Capture the cell that displays the provided text and extract its [x, y] central coordinate. 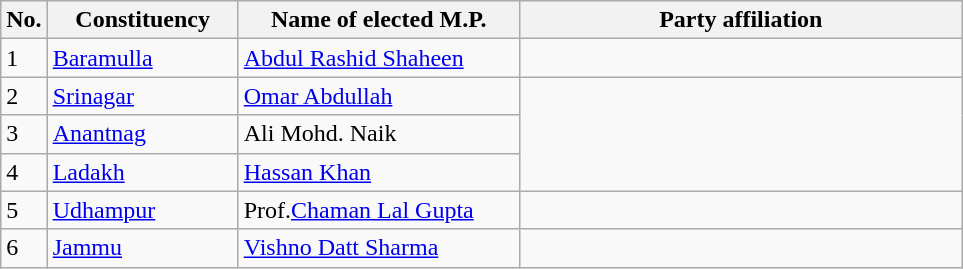
Omar Abdullah [378, 96]
Prof.Chaman Lal Gupta [378, 210]
Constituency [142, 20]
Name of elected M.P. [378, 20]
Anantnag [142, 134]
2 [24, 96]
Ladakh [142, 172]
Srinagar [142, 96]
3 [24, 134]
6 [24, 248]
Abdul Rashid Shaheen [378, 58]
Udhampur [142, 210]
Baramulla [142, 58]
1 [24, 58]
Jammu [142, 248]
Hassan Khan [378, 172]
Ali Mohd. Naik [378, 134]
5 [24, 210]
Party affiliation [740, 20]
Vishno Datt Sharma [378, 248]
4 [24, 172]
No. [24, 20]
